Extract the (X, Y) coordinate from the center of the cell holding the provided text.  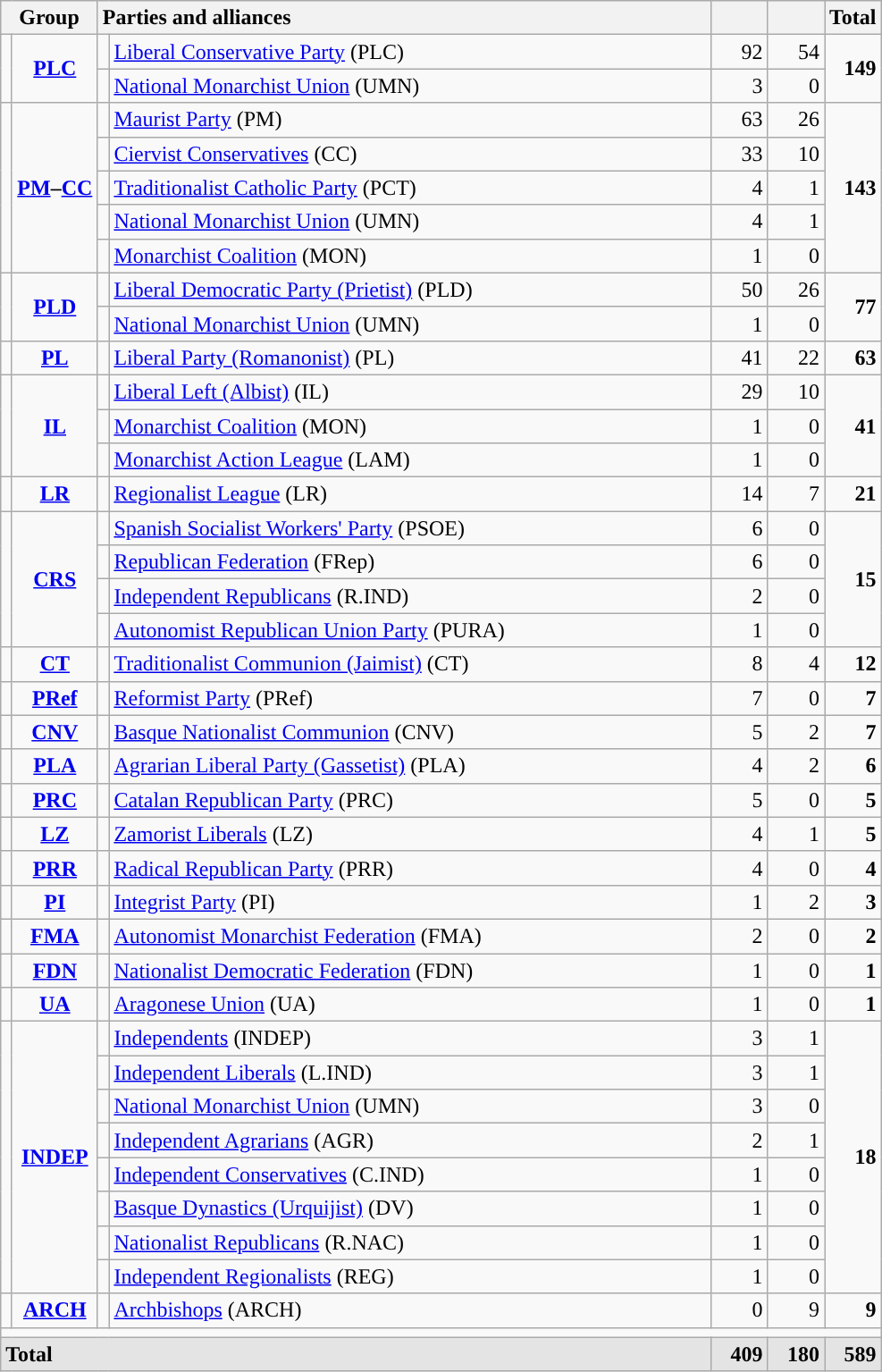
Maurist Party (PM) (410, 120)
Zamorist Liberals (LZ) (410, 834)
Independent Regionalists (REG) (410, 1276)
PL (55, 358)
180 (796, 1354)
Liberal Democratic Party (Prietist) (PLD) (410, 290)
54 (796, 52)
CRS (55, 579)
PRC (55, 800)
143 (853, 188)
FMA (55, 936)
CNV (55, 732)
Independent Agrarians (AGR) (410, 1141)
409 (739, 1354)
PRef (55, 698)
Basque Nationalist Communion (CNV) (410, 732)
12 (853, 664)
Agrarian Liberal Party (Gassetist) (PLA) (410, 766)
Ciervist Conservatives (CC) (410, 154)
77 (853, 307)
UA (55, 1005)
Autonomist Monarchist Federation (FMA) (410, 936)
Traditionalist Communion (Jaimist) (CT) (410, 664)
Liberal Conservative Party (PLC) (410, 52)
PLC (55, 69)
ARCH (55, 1310)
Independents (INDEP) (410, 1039)
Nationalist Republicans (R.NAC) (410, 1242)
Catalan Republican Party (PRC) (410, 800)
FDN (55, 970)
PM–CC (55, 188)
LR (55, 494)
CT (55, 664)
50 (739, 290)
INDEP (55, 1157)
Integrist Party (PI) (410, 902)
Radical Republican Party (PRR) (410, 868)
Independent Republicans (R.IND) (410, 596)
92 (739, 52)
Nationalist Democratic Federation (FDN) (410, 970)
Autonomist Republican Union Party (PURA) (410, 630)
Spanish Socialist Workers' Party (PSOE) (410, 528)
Monarchist Action League (LAM) (410, 460)
Liberal Left (Albist) (IL) (410, 391)
Republican Federation (FRep) (410, 562)
PRR (55, 868)
14 (739, 494)
LZ (55, 834)
21 (853, 494)
Reformist Party (PRef) (410, 698)
15 (853, 579)
Group (50, 18)
PLD (55, 307)
22 (796, 358)
33 (739, 154)
18 (853, 1157)
IL (55, 425)
Aragonese Union (UA) (410, 1005)
Archbishops (ARCH) (410, 1310)
8 (739, 664)
Parties and alliances (404, 18)
Regionalist League (LR) (410, 494)
29 (739, 391)
Independent Conservatives (C.IND) (410, 1174)
149 (853, 69)
Basque Dynastics (Urquijist) (DV) (410, 1208)
Traditionalist Catholic Party (PCT) (410, 188)
Independent Liberals (L.IND) (410, 1073)
PI (55, 902)
Liberal Party (Romanonist) (PL) (410, 358)
589 (853, 1354)
PLA (55, 766)
